Find where the given text appears and provide that cell's center as (x, y) coordinate. 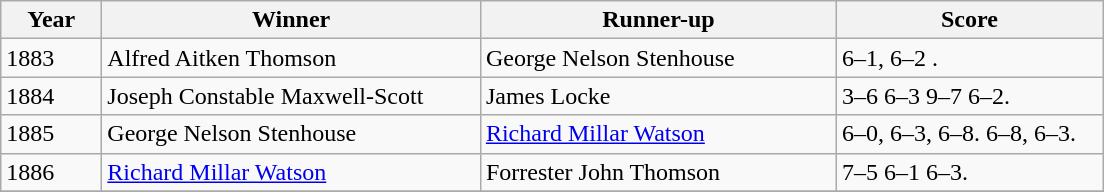
1886 (52, 172)
7–5 6–1 6–3. (969, 172)
6–1, 6–2 . (969, 58)
1885 (52, 134)
Forrester John Thomson (658, 172)
Year (52, 20)
James Locke (658, 96)
Joseph Constable Maxwell-Scott (292, 96)
3–6 6–3 9–7 6–2. (969, 96)
6–0, 6–3, 6–8. 6–8, 6–3. (969, 134)
1884 (52, 96)
Runner-up (658, 20)
Score (969, 20)
1883 (52, 58)
Winner (292, 20)
Alfred Aitken Thomson (292, 58)
